Output the [X, Y] coordinate of the center of the cell containing the given text.  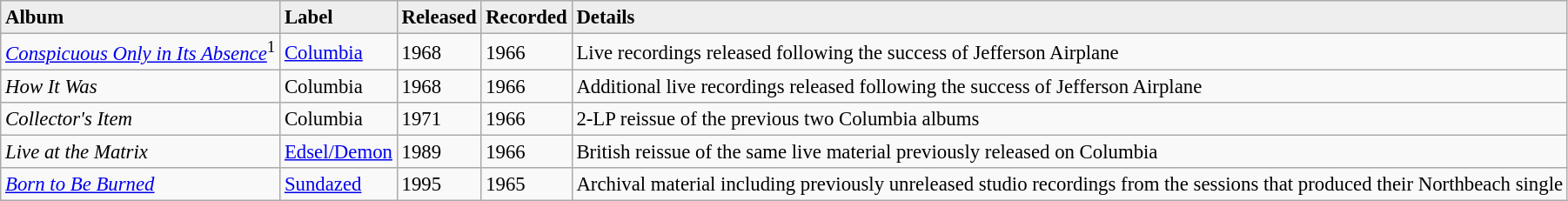
Released [439, 17]
Details [1069, 17]
How It Was [141, 87]
2-LP reissue of the previous two Columbia albums [1069, 119]
Edsel/Demon [339, 152]
Live at the Matrix [141, 152]
1989 [439, 152]
Recorded [526, 17]
1971 [439, 119]
Conspicuous Only in Its Absence1 [141, 52]
Collector's Item [141, 119]
Live recordings released following the success of Jefferson Airplane [1069, 52]
Album [141, 17]
Additional live recordings released following the success of Jefferson Airplane [1069, 87]
British reissue of the same live material previously released on Columbia [1069, 152]
Label [339, 17]
